Locate the cell with the specified text and output its (x, y) center coordinate. 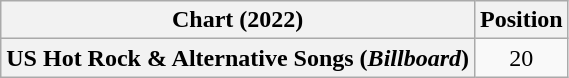
Chart (2022) (238, 20)
Position (521, 20)
20 (521, 58)
US Hot Rock & Alternative Songs (Billboard) (238, 58)
